Locate the cell with the specified text and output its [x, y] center coordinate. 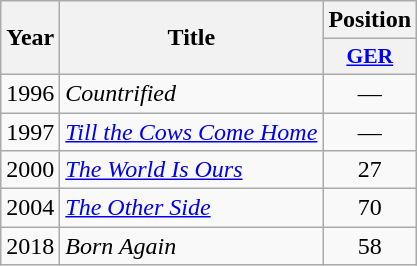
The World Is Ours [192, 170]
27 [370, 170]
70 [370, 208]
Countrified [192, 93]
58 [370, 246]
1996 [30, 93]
The Other Side [192, 208]
Title [192, 38]
1997 [30, 131]
2000 [30, 170]
Position [370, 20]
2018 [30, 246]
Year [30, 38]
Till the Cows Come Home [192, 131]
2004 [30, 208]
GER [370, 57]
Born Again [192, 246]
